Determine the (x, y) coordinate at the center of the cell enclosing the given text.  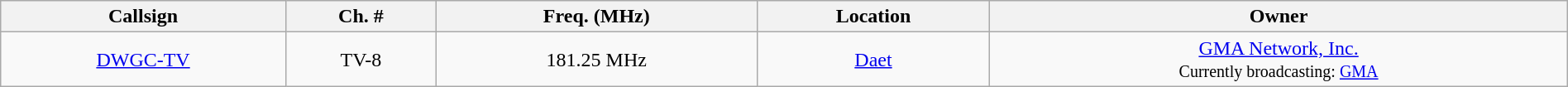
Owner (1279, 17)
DWGC-TV (144, 60)
TV-8 (361, 60)
181.25 MHz (596, 60)
GMA Network, Inc.Currently broadcasting: GMA (1279, 60)
Callsign (144, 17)
Ch. # (361, 17)
Location (873, 17)
Daet (873, 60)
Freq. (MHz) (596, 17)
